Detect which cell encompasses the target text, then output its [X, Y] center coordinate. 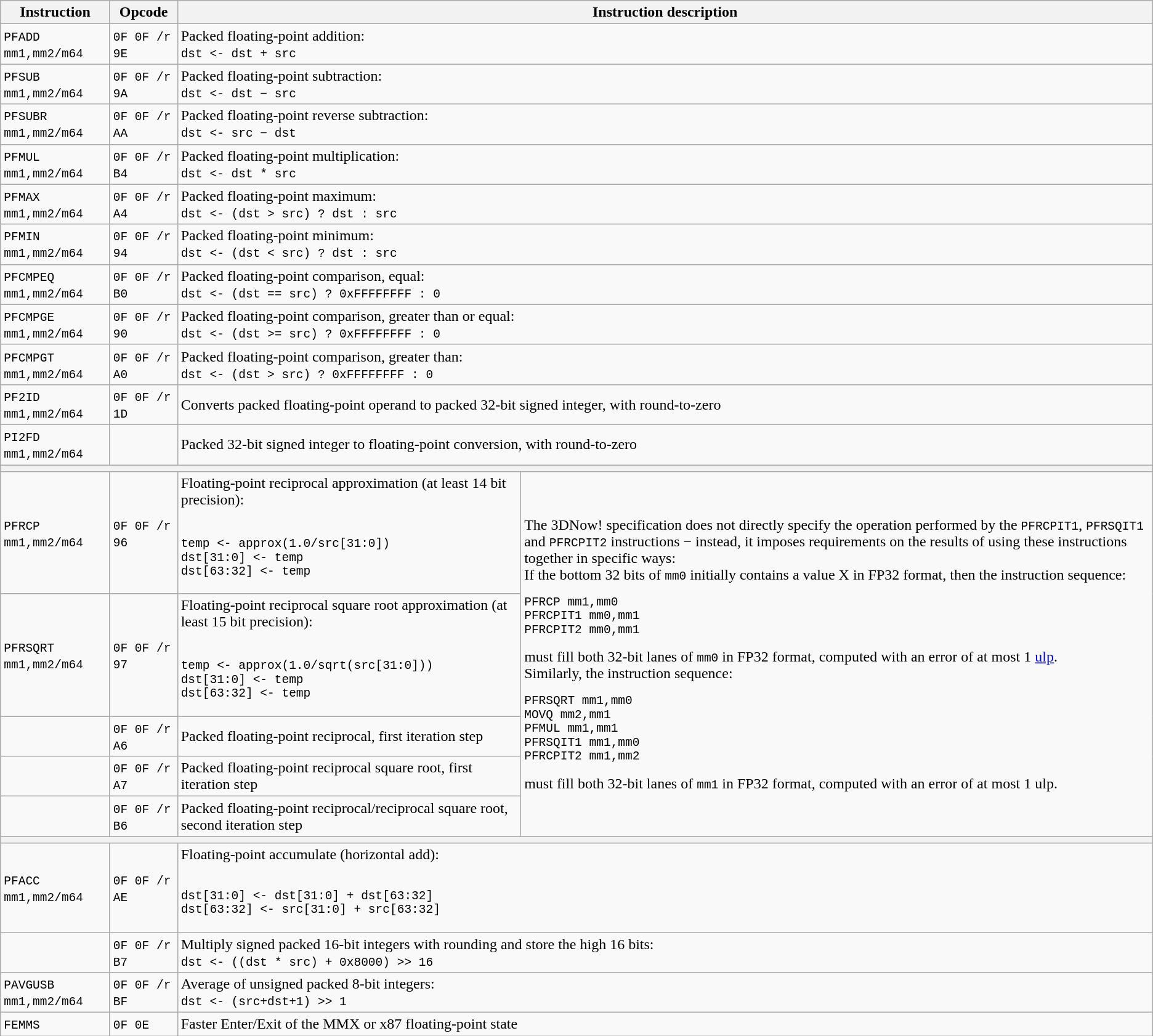
0F 0F /r 97 [144, 655]
Floating-point reciprocal approximation (at least 14 bit precision):temp <- approx(1.0/src[31:0]) dst[31:0] <- temp dst[63:32] <- temp [349, 533]
PAVGUSB mm1,mm2/m64 [55, 993]
PFMUL mm1,mm2/m64 [55, 164]
PFACC mm1,mm2/m64 [55, 888]
PFMAX mm1,mm2/m64 [55, 204]
0F 0F /r 90 [144, 324]
0F 0E [144, 1024]
0F 0F /r AE [144, 888]
PFCMPGE mm1,mm2/m64 [55, 324]
FEMMS [55, 1024]
Packed floating-point comparison, greater than or equal:dst <- (dst >= src) ? 0xFFFFFFFF : 0 [665, 324]
0F 0F /r 96 [144, 533]
0F 0F /r B7 [144, 952]
Floating-point accumulate (horizontal add):dst[31:0] <- dst[31:0] + dst[63:32] dst[63:32] <- src[31:0] + src[63:32] [665, 888]
Packed floating-point reverse subtraction:dst <- src − dst [665, 124]
0F 0F /r B4 [144, 164]
0F 0F /r 9A [144, 84]
0F 0F /r 9E [144, 44]
Converts packed floating-point operand to packed 32-bit signed integer, with round-to-zero [665, 404]
Packed floating-point comparison, equal:dst <- (dst == src) ? 0xFFFFFFFF : 0 [665, 285]
0F 0F /r A0 [144, 365]
PFRCP mm1,mm2/m64 [55, 533]
0F 0F /r B6 [144, 817]
Instruction [55, 12]
0F 0F /r BF [144, 993]
PFSUBR mm1,mm2/m64 [55, 124]
PFADD mm1,mm2/m64 [55, 44]
0F 0F /r AA [144, 124]
Packed floating-point reciprocal, first iteration step [349, 737]
Instruction description [665, 12]
0F 0F /r A4 [144, 204]
Opcode [144, 12]
0F 0F /r 1D [144, 404]
PFSUB mm1,mm2/m64 [55, 84]
Packed floating-point subtraction:dst <- dst − src [665, 84]
PFRSQRT mm1,mm2/m64 [55, 655]
Faster Enter/Exit of the MMX or x87 floating-point state [665, 1024]
PI2FD mm1,mm2/m64 [55, 445]
Average of unsigned packed 8-bit integers:dst <- (src+dst+1) >> 1 [665, 993]
Multiply signed packed 16-bit integers with rounding and store the high 16 bits:dst <- ((dst * src) + 0x8000) >> 16 [665, 952]
Packed floating-point minimum:dst <- (dst < src) ? dst : src [665, 244]
Packed 32-bit signed integer to floating-point conversion, with round-to-zero [665, 445]
PFMIN mm1,mm2/m64 [55, 244]
0F 0F /r A6 [144, 737]
0F 0F /r 94 [144, 244]
PFCMPEQ mm1,mm2/m64 [55, 285]
PFCMPGT mm1,mm2/m64 [55, 365]
Packed floating-point maximum:dst <- (dst > src) ? dst : src [665, 204]
PF2ID mm1,mm2/m64 [55, 404]
Packed floating-point reciprocal square root, first iteration step [349, 776]
Packed floating-point comparison, greater than:dst <- (dst > src) ? 0xFFFFFFFF : 0 [665, 365]
0F 0F /r A7 [144, 776]
Packed floating-point multiplication:dst <- dst * src [665, 164]
0F 0F /r B0 [144, 285]
Packed floating-point reciprocal/reciprocal square root, second iteration step [349, 817]
Packed floating-point addition:dst <- dst + src [665, 44]
